Locate the cell with the specified text and output its (x, y) center coordinate. 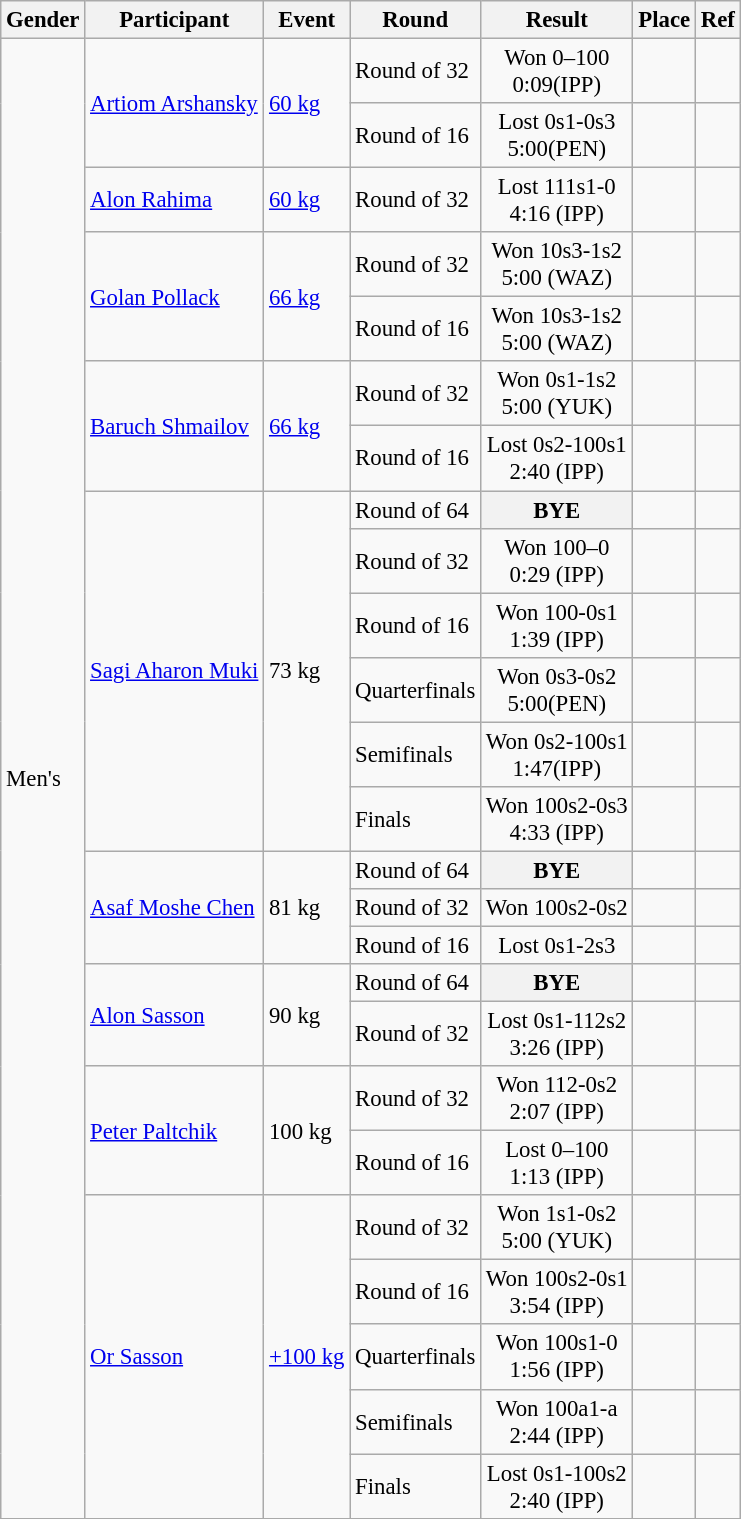
Won 0–1000:09(IPP) (557, 72)
Won 0s2-100s11:47(IPP) (557, 754)
Won 100s2-0s2 (557, 908)
Won 0s1-1s25:00 (YUK) (557, 394)
Result (557, 20)
Sagi Aharon Muki (174, 672)
Won 100-0s11:39 (IPP) (557, 626)
Won 0s3-0s25:00(PEN) (557, 690)
Lost 0s1-0s35:00(PEN) (557, 136)
Won 100s1-01:56 (IPP) (557, 1358)
Won 100–00:29 (IPP) (557, 560)
Baruch Shmailov (174, 426)
Won 112-0s22:07 (IPP) (557, 1098)
Lost 0s2-100s12:40 (IPP) (557, 458)
Round (416, 20)
Alon Rahima (174, 200)
Or Sasson (174, 1356)
Lost 0s1-100s22:40 (IPP) (557, 1486)
Lost 0s1-2s3 (557, 945)
Won 100s2-0s13:54 (IPP) (557, 1292)
Peter Paltchik (174, 1130)
Event (307, 20)
Golan Pollack (174, 296)
100 kg (307, 1130)
+100 kg (307, 1356)
Asaf Moshe Chen (174, 908)
Artiom Arshansky (174, 104)
Lost 111s1-04:16 (IPP) (557, 200)
73 kg (307, 672)
Won 100a1-a2:44 (IPP) (557, 1422)
90 kg (307, 1015)
Gender (43, 20)
Participant (174, 20)
Place (664, 20)
Lost 0–1001:13 (IPP) (557, 1164)
Men's (43, 779)
Won 100s2-0s34:33 (IPP) (557, 820)
Ref (718, 20)
81 kg (307, 908)
Alon Sasson (174, 1015)
Won 1s1-0s25:00 (YUK) (557, 1228)
Lost 0s1-112s23:26 (IPP) (557, 1034)
